Search for the cell housing the specified text and yield its (x, y) center coordinate. 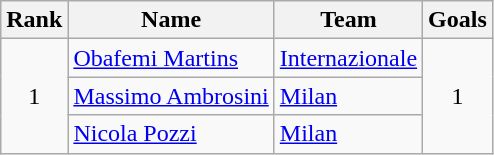
Obafemi Martins (171, 58)
Nicola Pozzi (171, 134)
Name (171, 20)
Internazionale (348, 58)
Rank (34, 20)
Goals (458, 20)
Team (348, 20)
Massimo Ambrosini (171, 96)
